Detect which cell encompasses the target text, then output its [x, y] center coordinate. 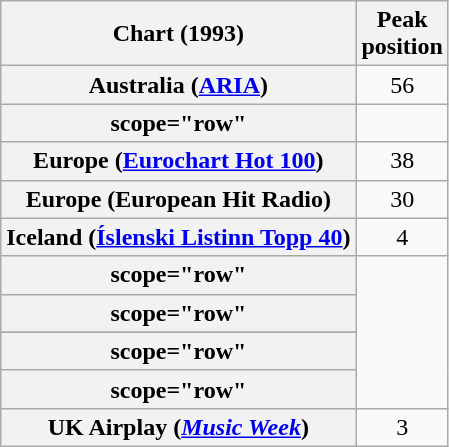
Europe (Eurochart Hot 100) [178, 161]
Iceland (Íslenski Listinn Topp 40) [178, 237]
30 [402, 199]
38 [402, 161]
4 [402, 237]
Chart (1993) [178, 34]
UK Airplay (Music Week) [178, 427]
Australia (ARIA) [178, 85]
56 [402, 85]
Peakposition [402, 34]
3 [402, 427]
Europe (European Hit Radio) [178, 199]
